Determine the [X, Y] coordinate at the center of the cell enclosing the given text.  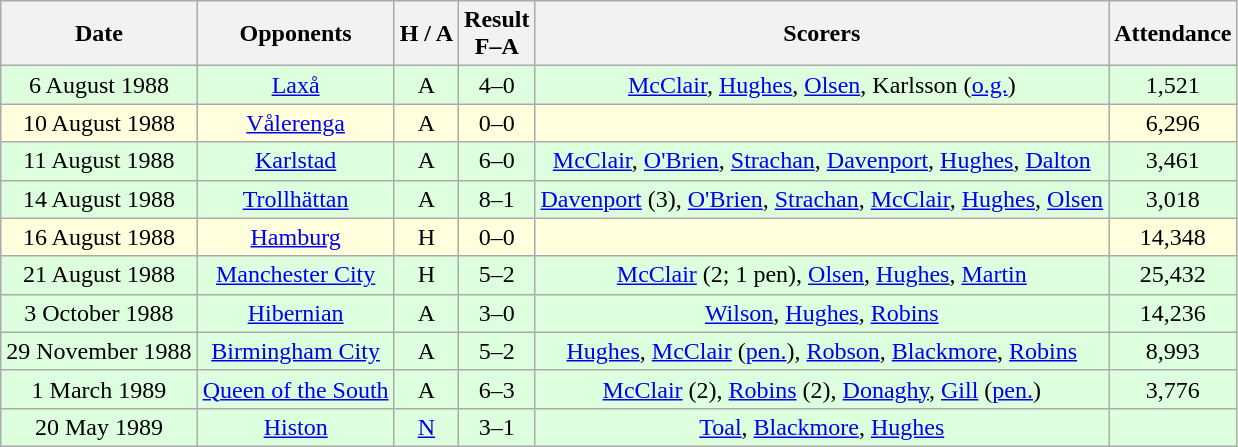
6 August 1988 [99, 85]
Attendance [1173, 34]
11 August 1988 [99, 161]
Vålerenga [296, 123]
21 August 1988 [99, 275]
14,236 [1173, 313]
4–0 [497, 85]
25,432 [1173, 275]
Davenport (3), O'Brien, Strachan, McClair, Hughes, Olsen [822, 199]
3,776 [1173, 389]
H / A [426, 34]
3–1 [497, 427]
Karlstad [296, 161]
Opponents [296, 34]
6–0 [497, 161]
14 August 1988 [99, 199]
McClair (2; 1 pen), Olsen, Hughes, Martin [822, 275]
Scorers [822, 34]
Laxå [296, 85]
16 August 1988 [99, 237]
Date [99, 34]
N [426, 427]
McClair, Hughes, Olsen, Karlsson (o.g.) [822, 85]
14,348 [1173, 237]
3,461 [1173, 161]
6,296 [1173, 123]
McClair, O'Brien, Strachan, Davenport, Hughes, Dalton [822, 161]
6–3 [497, 389]
Toal, Blackmore, Hughes [822, 427]
Hughes, McClair (pen.), Robson, Blackmore, Robins [822, 351]
20 May 1989 [99, 427]
10 August 1988 [99, 123]
Histon [296, 427]
8–1 [497, 199]
3 October 1988 [99, 313]
Trollhättan [296, 199]
Queen of the South [296, 389]
ResultF–A [497, 34]
3–0 [497, 313]
Hibernian [296, 313]
Manchester City [296, 275]
1,521 [1173, 85]
1 March 1989 [99, 389]
8,993 [1173, 351]
Hamburg [296, 237]
29 November 1988 [99, 351]
McClair (2), Robins (2), Donaghy, Gill (pen.) [822, 389]
3,018 [1173, 199]
Wilson, Hughes, Robins [822, 313]
Birmingham City [296, 351]
